For the text-containing cell, return its midpoint in (X, Y) coordinate format. 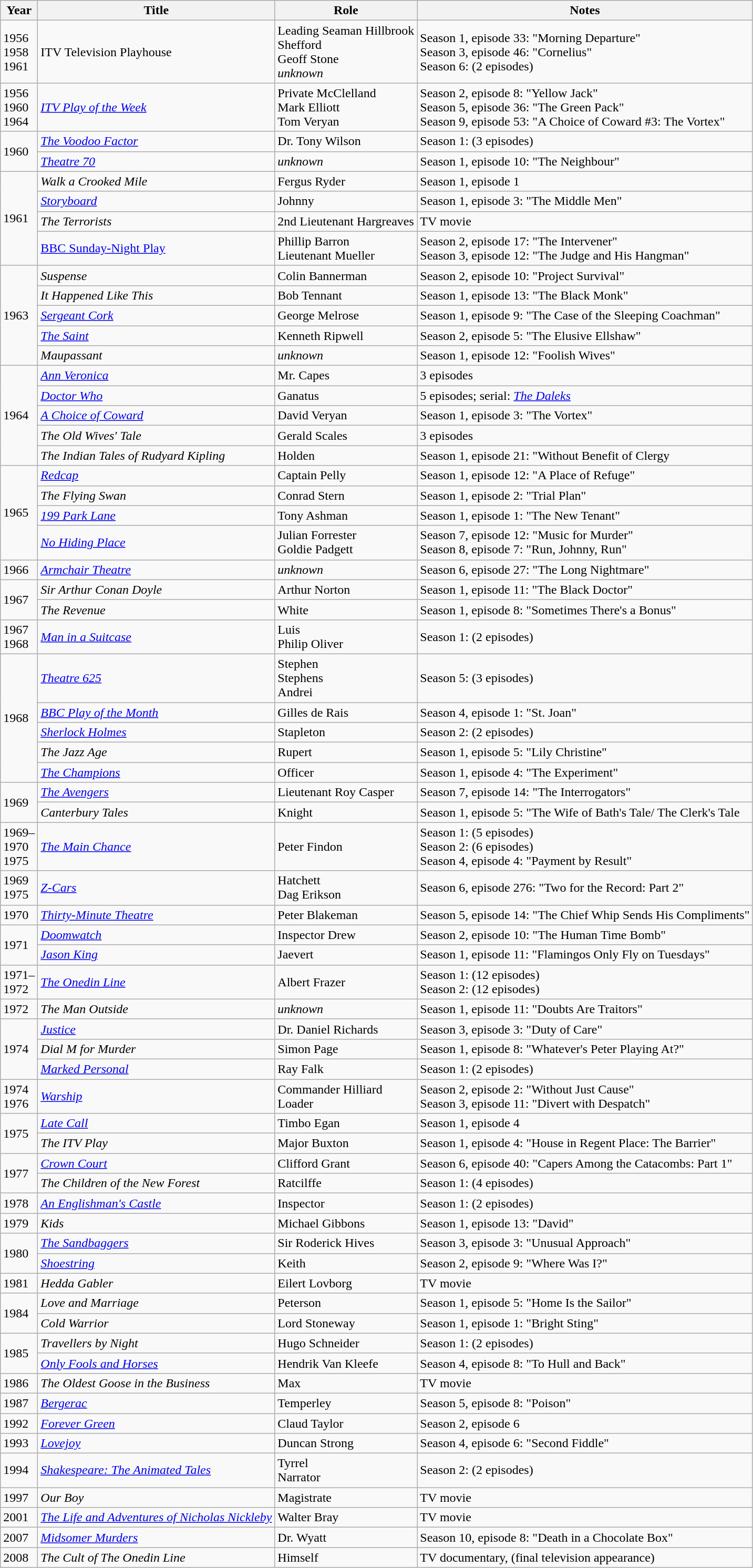
Season 5, episode 8: "Poison" (585, 1403)
Warship (157, 1096)
Walter Bray (346, 1518)
Season 1, episode 5: "Home Is the Sailor" (585, 1303)
Himself (346, 1557)
Albert Frazer (346, 982)
Season 2, episode 2: "Without Just Cause"Season 3, episode 11: "Divert with Despatch" (585, 1096)
Season 1, episode 11: "Flamingos Only Fly on Tuesdays" (585, 955)
Travellers by Night (157, 1343)
The Oldest Goose in the Business (157, 1383)
BBC Sunday-Night Play (157, 248)
Bob Tennant (346, 295)
1968 (19, 718)
Kids (157, 1223)
Season 6, episode 276: "Two for the Record: Part 2" (585, 888)
Season 1: (12 episodes)Season 2: (12 episodes) (585, 982)
Mr. Capes (346, 376)
Julian ForresterGoldie Padgett (346, 542)
Michael Gibbons (346, 1223)
1980 (19, 1253)
Season 1, episode 3: "The Vortex" (585, 416)
Man in a Suitcase (157, 637)
Knight (346, 812)
Hedda Gabler (157, 1283)
2007 (19, 1538)
Season 1, episode 4 (585, 1123)
Lovejoy (157, 1443)
Season 3, episode 3: "Duty of Care" (585, 1029)
19741976 (19, 1096)
Season 1, episode 12: "Foolish Wives" (585, 356)
1992 (19, 1423)
Canterbury Tales (157, 812)
The Terrorists (157, 221)
Season 1, episode 8: "Sometimes There's a Bonus" (585, 610)
Season 1, episode 11: "Doubts Are Traitors" (585, 1009)
Storyboard (157, 201)
Ray Falk (346, 1069)
A Choice of Coward (157, 416)
Captain Pelly (346, 476)
The Flying Swan (157, 496)
5 episodes; serial: The Daleks (585, 396)
Dr. Wyatt (346, 1538)
1987 (19, 1403)
TyrrelNarrator (346, 1470)
Z-Cars (157, 888)
StephenStephensAndrei (346, 678)
1984 (19, 1313)
Only Fools and Horses (157, 1363)
The Sandbaggers (157, 1243)
Season 10, episode 8: "Death in a Chocolate Box" (585, 1538)
TV documentary, (final television appearance) (585, 1557)
Private McClellandMark ElliottTom Veryan (346, 107)
Role (346, 11)
An Englishman's Castle (157, 1203)
The Cult of The Onedin Line (157, 1557)
1977 (19, 1173)
Claud Taylor (346, 1423)
Inspector (346, 1203)
Dr. Daniel Richards (346, 1029)
Marked Personal (157, 1069)
Ann Veronica (157, 376)
Season 1, episode 8: "Whatever's Peter Playing At?" (585, 1049)
Clifford Grant (346, 1163)
Season 4, episode 1: "St. Joan" (585, 712)
Season 7, episode 12: "Music for Murder"Season 8, episode 7: "Run, Johnny, Run" (585, 542)
George Melrose (346, 315)
Season 1: (4 episodes) (585, 1183)
Major Buxton (346, 1143)
Season 1, episode 11: "The Black Doctor" (585, 590)
1967 (19, 600)
The Life and Adventures of Nicholas Nickleby (157, 1518)
1960 (19, 151)
BBC Play of the Month (157, 712)
Season 5: (3 episodes) (585, 678)
Arthur Norton (346, 590)
Season 1, episode 12: "A Place of Refuge" (585, 476)
Season 6, episode 40: "Capers Among the Catacombs: Part 1" (585, 1163)
19671968 (19, 637)
Season 1: (5 episodes)Season 2: (6 episodes)Season 4, episode 4: "Payment by Result" (585, 847)
Simon Page (346, 1049)
Keith (346, 1263)
Lord Stoneway (346, 1323)
1970 (19, 915)
Officer (346, 772)
Dial M for Murder (157, 1049)
Shakespeare: The Animated Tales (157, 1470)
Ganatus (346, 396)
Season 2, episode 17: "The Intervener"Season 3, episode 12: "The Judge and His Hangman" (585, 248)
Crown Court (157, 1163)
1981 (19, 1283)
The Jazz Age (157, 752)
Season 1, episode 33: "Morning Departure"Season 3, episode 46: "Cornelius"Season 6: (2 episodes) (585, 51)
The Old Wives' Tale (157, 436)
199 Park Lane (157, 515)
Commander HilliardLoader (346, 1096)
Gerald Scales (346, 436)
Season 1, episode 1 (585, 181)
The Saint (157, 336)
1961 (19, 219)
1994 (19, 1470)
1969–19701975 (19, 847)
Doctor Who (157, 396)
Season 2, episode 9: "Where Was I?" (585, 1263)
It Happened Like This (157, 295)
Season 1, episode 1: "The New Tenant" (585, 515)
1969 (19, 802)
1978 (19, 1203)
1971 (19, 945)
19691975 (19, 888)
LuisPhilip Oliver (346, 637)
Conrad Stern (346, 496)
Stapleton (346, 733)
The Avengers (157, 792)
The Children of the New Forest (157, 1183)
The Onedin Line (157, 982)
Lieutenant Roy Casper (346, 792)
Kenneth Ripwell (346, 336)
1979 (19, 1223)
Peterson (346, 1303)
ITV Television Playhouse (157, 51)
Redcap (157, 476)
Jaevert (346, 955)
Fergus Ryder (346, 181)
Sergeant Cork (157, 315)
1974 (19, 1049)
The Revenue (157, 610)
1965 (19, 513)
Phillip BarronLieutenant Mueller (346, 248)
Season 2, episode 8: "Yellow Jack"Season 5, episode 36: "The Green Pack"Season 9, episode 53: "A Choice of Coward #3: The Vortex" (585, 107)
Season 3, episode 3: "Unusual Approach" (585, 1243)
Duncan Strong (346, 1443)
Season 1, episode 3: "The Middle Men" (585, 201)
Peter Findon (346, 847)
Season 1, episode 5: "The Wife of Bath's Tale/ The Clerk's Tale (585, 812)
Season 2, episode 10: "Project Survival" (585, 275)
Season 1, episode 2: "Trial Plan" (585, 496)
Midsomer Murders (157, 1538)
Theatre 625 (157, 678)
Season 1, episode 13: "The Black Monk" (585, 295)
Max (346, 1383)
Season 1, episode 5: "Lily Christine" (585, 752)
Cold Warrior (157, 1323)
Thirty-Minute Theatre (157, 915)
Notes (585, 11)
1985 (19, 1353)
David Veryan (346, 416)
The Man Outside (157, 1009)
1971–1972 (19, 982)
Inspector Drew (346, 935)
Season 4, episode 6: "Second Fiddle" (585, 1443)
Season 2, episode 5: "The Elusive Ellshaw" (585, 336)
Season 7, episode 14: "The Interrogators" (585, 792)
1966 (19, 570)
The ITV Play (157, 1143)
Walk a Crooked Mile (157, 181)
Sherlock Holmes (157, 733)
Tony Ashman (346, 515)
Hugo Schneider (346, 1343)
Gilles de Rais (346, 712)
Suspense (157, 275)
The Indian Tales of Rudyard Kipling (157, 456)
Season 1, episode 21: "Without Benefit of Clergy (585, 456)
Eilert Lovborg (346, 1283)
1972 (19, 1009)
No Hiding Place (157, 542)
1997 (19, 1498)
Shoestring (157, 1263)
The Voodoo Factor (157, 141)
White (346, 610)
Late Call (157, 1123)
Doomwatch (157, 935)
Johnny (346, 201)
Love and Marriage (157, 1303)
Season 2, episode 6 (585, 1423)
Jason King (157, 955)
Colin Bannerman (346, 275)
Season 5, episode 14: "The Chief Whip Sends His Compliments" (585, 915)
2nd Lieutenant Hargreaves (346, 221)
Season 2, episode 10: "The Human Time Bomb" (585, 935)
Sir Roderick Hives (346, 1243)
Season 1: (3 episodes) (585, 141)
195619601964 (19, 107)
The Main Chance (157, 847)
Maupassant (157, 356)
Season 1, episode 1: "Bright Sting" (585, 1323)
Season 1, episode 4: "The Experiment" (585, 772)
Theatre 70 (157, 161)
Temperley (346, 1403)
Season 1, episode 10: "The Neighbour" (585, 161)
Title (157, 11)
Dr. Tony Wilson (346, 141)
Leading Seaman HillbrookSheffordGeoff Stoneunknown (346, 51)
ITV Play of the Week (157, 107)
1975 (19, 1133)
Season 1, episode 4: "House in Regent Place: The Barrier" (585, 1143)
Rupert (346, 752)
Season 6, episode 27: "The Long Nightmare" (585, 570)
Forever Green (157, 1423)
Magistrate (346, 1498)
Armchair Theatre (157, 570)
Season 4, episode 8: "To Hull and Back" (585, 1363)
1964 (19, 416)
1986 (19, 1383)
Ratcilffe (346, 1183)
2001 (19, 1518)
Timbo Egan (346, 1123)
HatchettDag Erikson (346, 888)
Our Boy (157, 1498)
2008 (19, 1557)
Peter Blakeman (346, 915)
Season 1, episode 13: "David" (585, 1223)
Sir Arthur Conan Doyle (157, 590)
195619581961 (19, 51)
1993 (19, 1443)
Bergerac (157, 1403)
Hendrik Van Kleefe (346, 1363)
1963 (19, 315)
Year (19, 11)
The Champions (157, 772)
Holden (346, 456)
Justice (157, 1029)
Season 1, episode 9: "The Case of the Sleeping Coachman" (585, 315)
